Locate the cell with the specified text and output its (x, y) center coordinate. 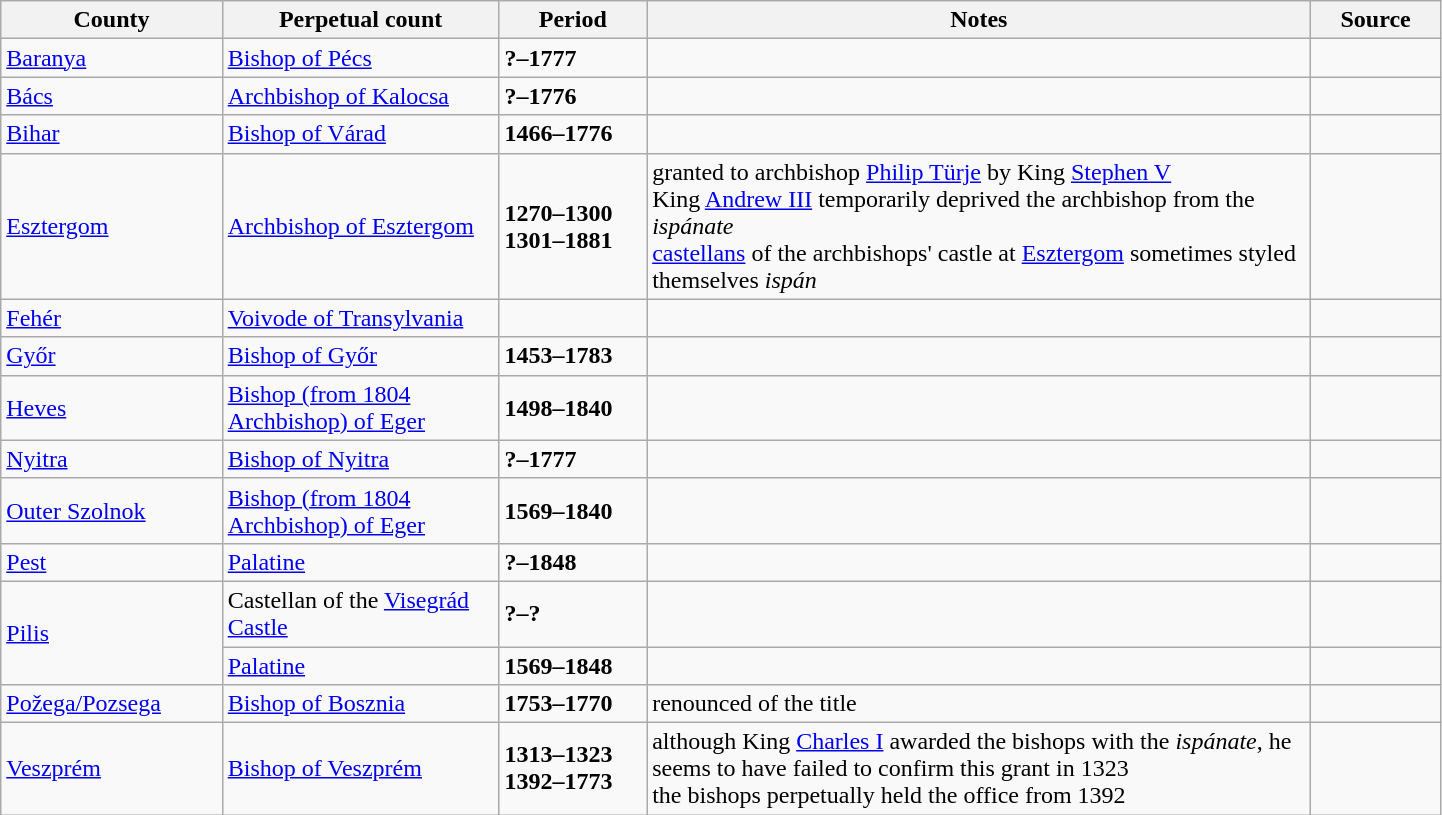
Veszprém (112, 769)
Heves (112, 408)
1569–1848 (573, 665)
Outer Szolnok (112, 510)
?–? (573, 614)
1569–1840 (573, 510)
Archbishop of Esztergom (360, 226)
1270–13001301–1881 (573, 226)
1498–1840 (573, 408)
Požega/Pozsega (112, 704)
Győr (112, 356)
1313–13231392–1773 (573, 769)
Fehér (112, 318)
1753–1770 (573, 704)
Archbishop of Kalocsa (360, 96)
Bishop of Győr (360, 356)
?–1848 (573, 562)
Baranya (112, 58)
Bishop of Nyitra (360, 459)
Bishop of Várad (360, 134)
1453–1783 (573, 356)
Bishop of Veszprém (360, 769)
1466–1776 (573, 134)
renounced of the title (979, 704)
County (112, 20)
Period (573, 20)
Bihar (112, 134)
Pilis (112, 632)
Bishop of Pécs (360, 58)
Source (1376, 20)
Voivode of Transylvania (360, 318)
Pest (112, 562)
Bács (112, 96)
?–1776 (573, 96)
Castellan of the Visegrád Castle (360, 614)
Esztergom (112, 226)
Notes (979, 20)
Perpetual count (360, 20)
Bishop of Bosznia (360, 704)
Nyitra (112, 459)
